From the cell containing the given text, extract its center point as (x, y) coordinate. 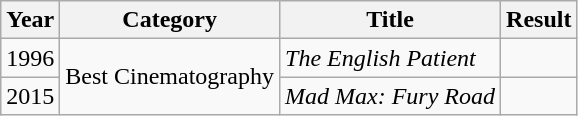
Result (539, 20)
Best Cinematography (170, 77)
Title (390, 20)
2015 (30, 96)
Mad Max: Fury Road (390, 96)
The English Patient (390, 58)
Year (30, 20)
1996 (30, 58)
Category (170, 20)
